Pinpoint the cell where the given text exists, returning its [X, Y] midpoint coordinate. 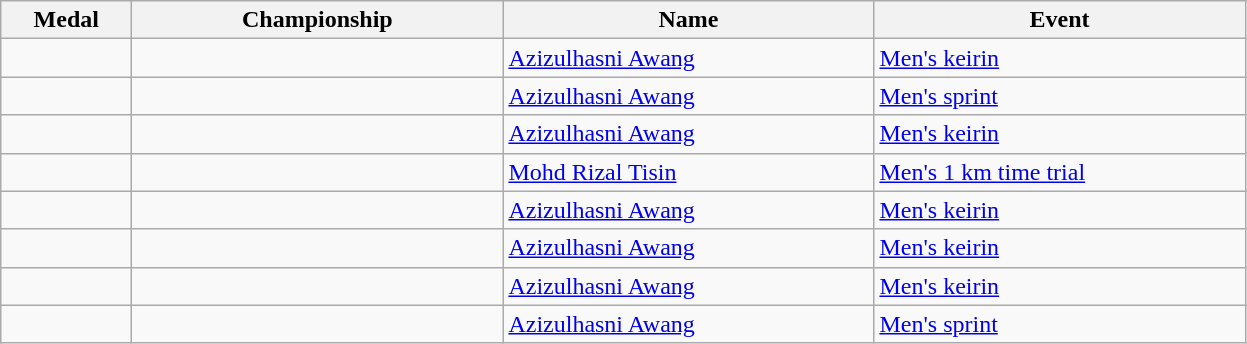
Medal [66, 20]
Event [1060, 20]
Name [688, 20]
Men's 1 km time trial [1060, 172]
Championship [318, 20]
Mohd Rizal Tisin [688, 172]
